Extract the [X, Y] coordinate from the center of the cell holding the provided text.  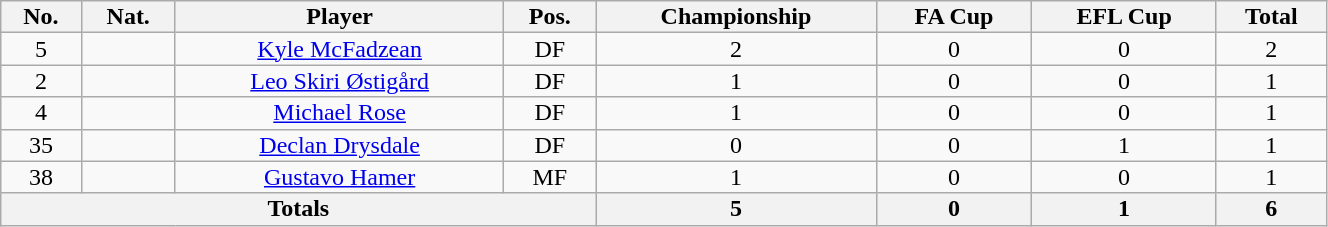
6 [1271, 209]
Leo Skiri Østigård [340, 81]
EFL Cup [1124, 17]
Kyle McFadzean [340, 49]
No. [41, 17]
Player [340, 17]
Pos. [550, 17]
35 [41, 145]
Gustavo Hamer [340, 177]
Nat. [128, 17]
MF [550, 177]
FA Cup [954, 17]
4 [41, 113]
38 [41, 177]
Michael Rose [340, 113]
Championship [736, 17]
Totals [298, 209]
Declan Drysdale [340, 145]
Total [1271, 17]
